Pinpoint the cell where the given text exists, returning its (x, y) midpoint coordinate. 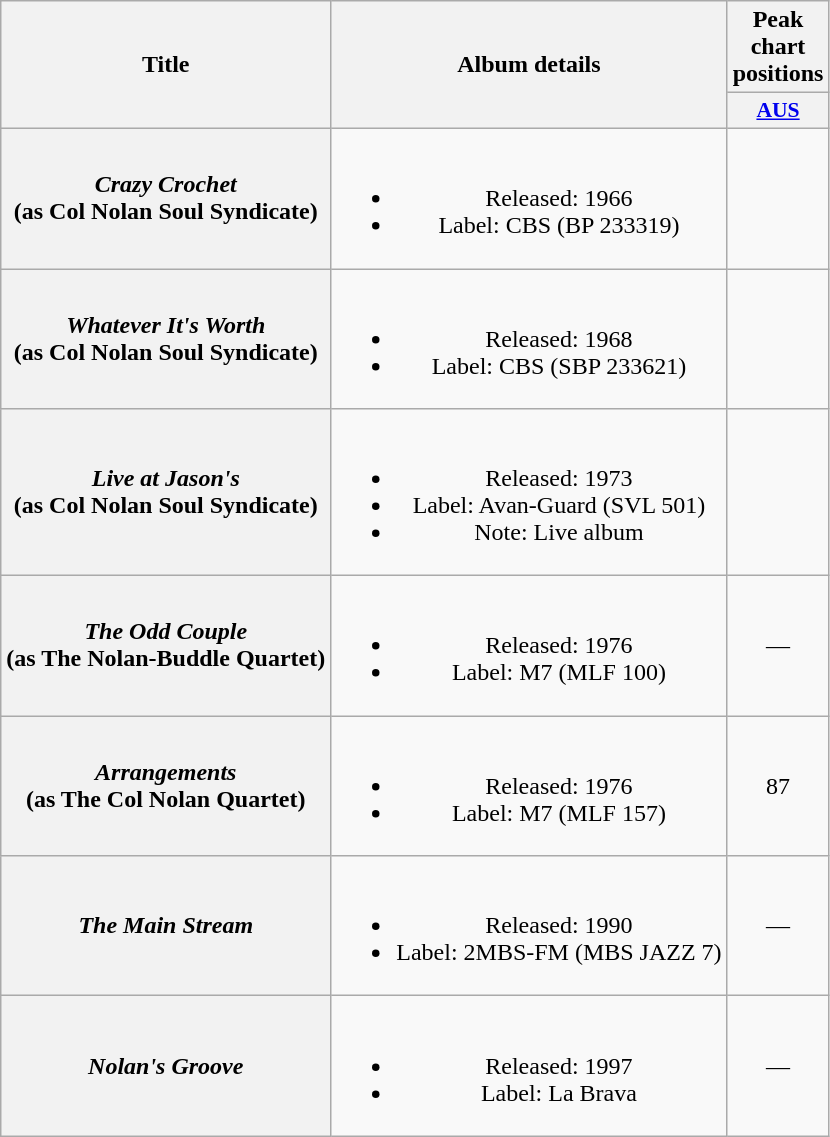
Live at Jason's (as Col Nolan Soul Syndicate) (166, 492)
87 (778, 786)
Arrangements (as The Col Nolan Quartet) (166, 786)
Title (166, 65)
Released: 1966Label: CBS (BP 233319) (529, 198)
Album details (529, 65)
Crazy Crochet (as Col Nolan Soul Syndicate) (166, 198)
Released: 1968Label: CBS (SBP 233621) (529, 338)
AUS (778, 111)
The Odd Couple (as The Nolan-Buddle Quartet) (166, 646)
Released: 1976Label: M7 (MLF 100) (529, 646)
Whatever It's Worth (as Col Nolan Soul Syndicate) (166, 338)
Released: 1997Label: La Brava (529, 1066)
The Main Stream (166, 926)
Nolan's Groove (166, 1066)
Released: 1990Label: 2MBS-FM (MBS JAZZ 7) (529, 926)
Peak chartpositions (778, 47)
Released: 1973Label: Avan-Guard (SVL 501)Note: Live album (529, 492)
Released: 1976Label: M7 (MLF 157) (529, 786)
